Determine the (x, y) coordinate at the center of the cell enclosing the given text.  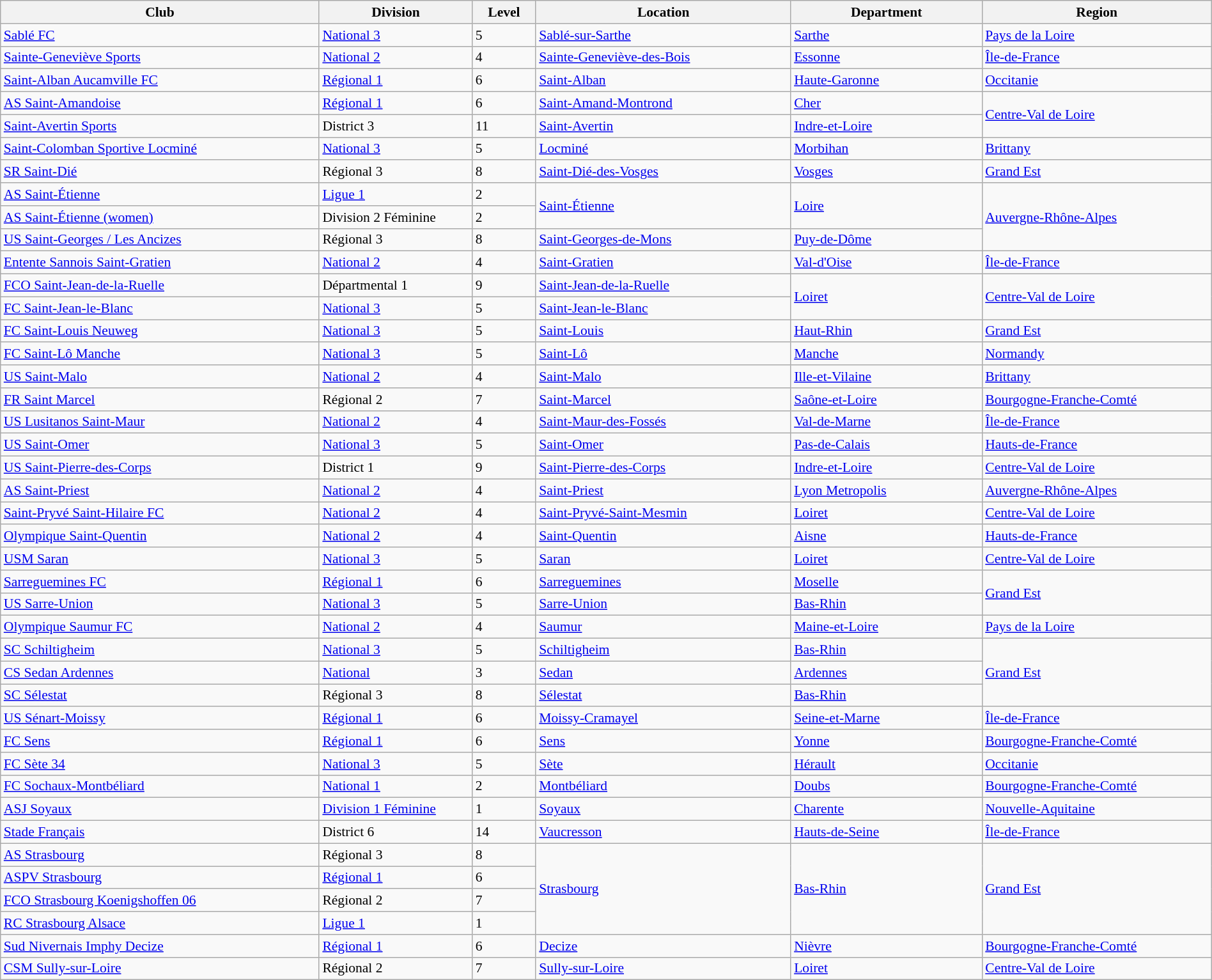
Region (1097, 12)
Saint-Omer (664, 445)
AS Saint-Étienne (160, 194)
Saint-Avertin Sports (160, 126)
Club (160, 12)
Saint-Avertin (664, 126)
Saint-Malo (664, 377)
FC Saint-Jean-le-Blanc (160, 308)
National 1 (395, 786)
Lyon Metropolis (886, 490)
Saran (664, 559)
Ille-et-Vilaine (886, 377)
District 1 (395, 468)
Doubs (886, 786)
FC Saint-Louis Neuweg (160, 331)
Saône-et-Loire (886, 400)
Olympique Saint-Quentin (160, 536)
District 3 (395, 126)
Sarre-Union (664, 604)
Hérault (886, 764)
Level (504, 12)
FR Saint Marcel (160, 400)
FC Sochaux-Montbéliard (160, 786)
RC Strasbourg Alsace (160, 923)
Decize (664, 946)
Montbéliard (664, 786)
Maine-et-Loire (886, 627)
Division 2 Féminine (395, 217)
Saint-Alban Aucamville FC (160, 81)
SR Saint-Dié (160, 172)
Saint-Lô (664, 354)
Sainte-Geneviève Sports (160, 58)
Ardennes (886, 673)
Charente (886, 809)
Saint-Quentin (664, 536)
Saint-Jean-de-la-Ruelle (664, 286)
Strasbourg (664, 889)
Moselle (886, 582)
Soyaux (664, 809)
Sablé-sur-Sarthe (664, 35)
Saint-Colomban Sportive Locminé (160, 149)
Saumur (664, 627)
Saint-Alban (664, 81)
Haute-Garonne (886, 81)
FC Saint-Lô Manche (160, 354)
14 (504, 832)
Schiltigheim (664, 650)
Saint-Dié-des-Vosges (664, 172)
Moissy-Cramayel (664, 719)
Saint-Louis (664, 331)
Sarreguemines FC (160, 582)
Sens (664, 741)
Location (664, 12)
District 6 (395, 832)
3 (504, 673)
AS Saint-Étienne (women) (160, 217)
SC Sélestat (160, 696)
Vosges (886, 172)
Entente Sannois Saint-Gratien (160, 263)
AS Strasbourg (160, 855)
Olympique Saumur FC (160, 627)
Val-d'Oise (886, 263)
Division 1 Féminine (395, 809)
US Sénart-Moissy (160, 719)
Cher (886, 104)
Saint-Jean-le-Blanc (664, 308)
Nouvelle-Aquitaine (1097, 809)
Division (395, 12)
Saint-Amand-Montrond (664, 104)
Saint-Étienne (664, 206)
Pas-de-Calais (886, 445)
Aisne (886, 536)
Normandy (1097, 354)
Sélestat (664, 696)
Saint-Maur-des-Fossés (664, 422)
Sainte-Geneviève-des-Bois (664, 58)
US Saint-Omer (160, 445)
Départmental 1 (395, 286)
11 (504, 126)
Val-de-Marne (886, 422)
FC Sens (160, 741)
US Lusitanos Saint-Maur (160, 422)
Yonne (886, 741)
Sablé FC (160, 35)
FCO Saint-Jean-de-la-Ruelle (160, 286)
US Saint-Georges / Les Ancizes (160, 240)
FC Sète 34 (160, 764)
Vaucresson (664, 832)
FCO Strasbourg Koenigshoffen 06 (160, 901)
Locminé (664, 149)
Essonne (886, 58)
Saint-Pryvé-Saint-Mesmin (664, 513)
Haut-Rhin (886, 331)
SC Schiltigheim (160, 650)
ASPV Strasbourg (160, 878)
Department (886, 12)
Sully-sur-Loire (664, 968)
Saint-Gratien (664, 263)
Puy-de-Dôme (886, 240)
Stade Français (160, 832)
Saint-Priest (664, 490)
US Saint-Malo (160, 377)
USM Saran (160, 559)
US Saint-Pierre-des-Corps (160, 468)
Saint-Georges-de-Mons (664, 240)
Nièvre (886, 946)
National (395, 673)
Saint-Marcel (664, 400)
AS Saint-Amandoise (160, 104)
Manche (886, 354)
Saint-Pryvé Saint-Hilaire FC (160, 513)
Morbihan (886, 149)
AS Saint-Priest (160, 490)
Hauts-de-Seine (886, 832)
Saint-Pierre-des-Corps (664, 468)
CS Sedan Ardennes (160, 673)
Sète (664, 764)
CSM Sully-sur-Loire (160, 968)
Sarthe (886, 35)
Loire (886, 206)
Seine-et-Marne (886, 719)
Sarreguemines (664, 582)
Sud Nivernais Imphy Decize (160, 946)
ASJ Soyaux (160, 809)
Sedan (664, 673)
US Sarre-Union (160, 604)
